Capture the cell that displays the provided text and extract its [x, y] central coordinate. 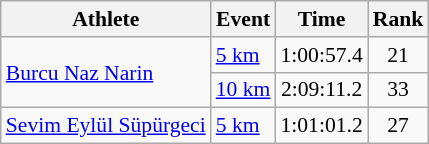
21 [398, 55]
10 km [244, 90]
Sevim Eylül Süpürgeci [106, 126]
Athlete [106, 19]
Burcu Naz Narin [106, 72]
27 [398, 126]
1:00:57.4 [321, 55]
2:09:11.2 [321, 90]
1:01:01.2 [321, 126]
33 [398, 90]
Time [321, 19]
Event [244, 19]
Rank [398, 19]
